Identify which cell holds the provided text, then report its [x, y] central coordinate. 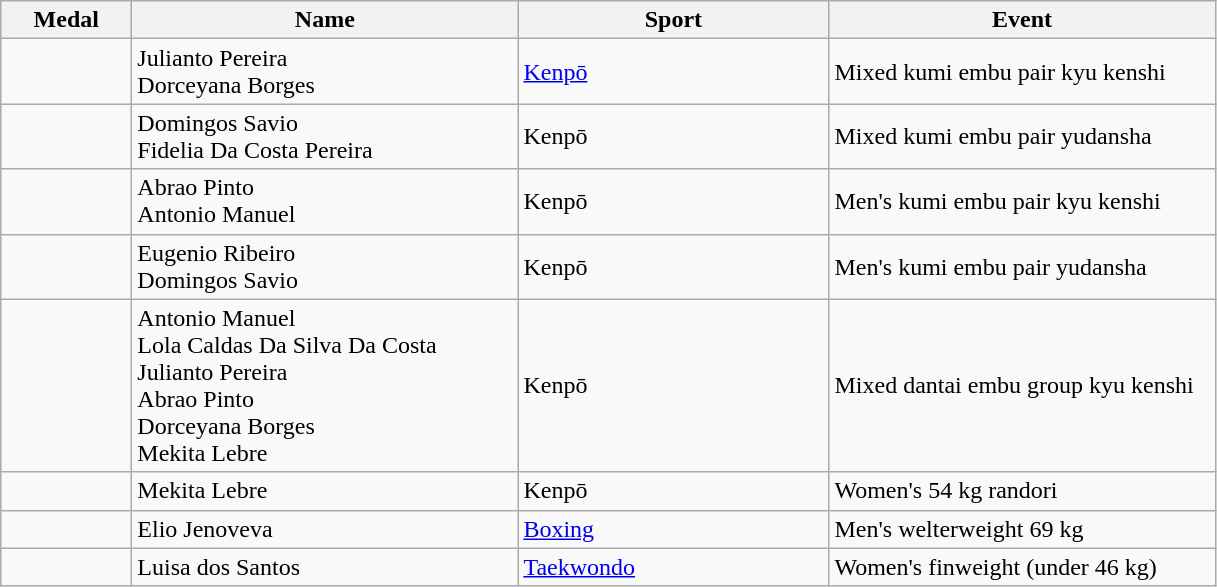
Women's 54 kg randori [1022, 491]
Women's finweight (under 46 kg) [1022, 567]
Mekita Lebre [325, 491]
Mixed kumi embu pair yudansha [1022, 136]
Elio Jenoveva [325, 529]
Julianto Pereira Dorceyana Borges [325, 72]
Name [325, 20]
Domingos Savio Fidelia Da Costa Pereira [325, 136]
Men's welterweight 69 kg [1022, 529]
Luisa dos Santos [325, 567]
Antonio Manuel Lola Caldas Da Silva Da Costa Julianto Pereira Abrao Pinto Dorceyana Borges Mekita Lebre [325, 386]
Taekwondo [674, 567]
Medal [66, 20]
Mixed dantai embu group kyu kenshi [1022, 386]
Boxing [674, 529]
Mixed kumi embu pair kyu kenshi [1022, 72]
Abrao Pinto Antonio Manuel [325, 202]
Eugenio Ribeiro Domingos Savio [325, 266]
Event [1022, 20]
Sport [674, 20]
Men's kumi embu pair yudansha [1022, 266]
Men's kumi embu pair kyu kenshi [1022, 202]
